Determine the (X, Y) coordinate at the center of the cell enclosing the given text.  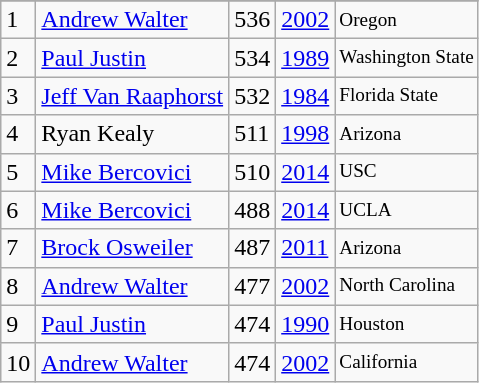
Oregon (407, 20)
Washington State (407, 58)
California (407, 362)
1989 (306, 58)
9 (18, 324)
1990 (306, 324)
1998 (306, 134)
477 (252, 286)
2 (18, 58)
USC (407, 172)
488 (252, 210)
North Carolina (407, 286)
5 (18, 172)
4 (18, 134)
2011 (306, 248)
3 (18, 96)
7 (18, 248)
1 (18, 20)
10 (18, 362)
536 (252, 20)
1984 (306, 96)
534 (252, 58)
Brock Osweiler (132, 248)
Jeff Van Raaphorst (132, 96)
Florida State (407, 96)
511 (252, 134)
UCLA (407, 210)
Houston (407, 324)
8 (18, 286)
6 (18, 210)
487 (252, 248)
510 (252, 172)
Ryan Kealy (132, 134)
532 (252, 96)
